Locate the cell with the specified text and output its [x, y] center coordinate. 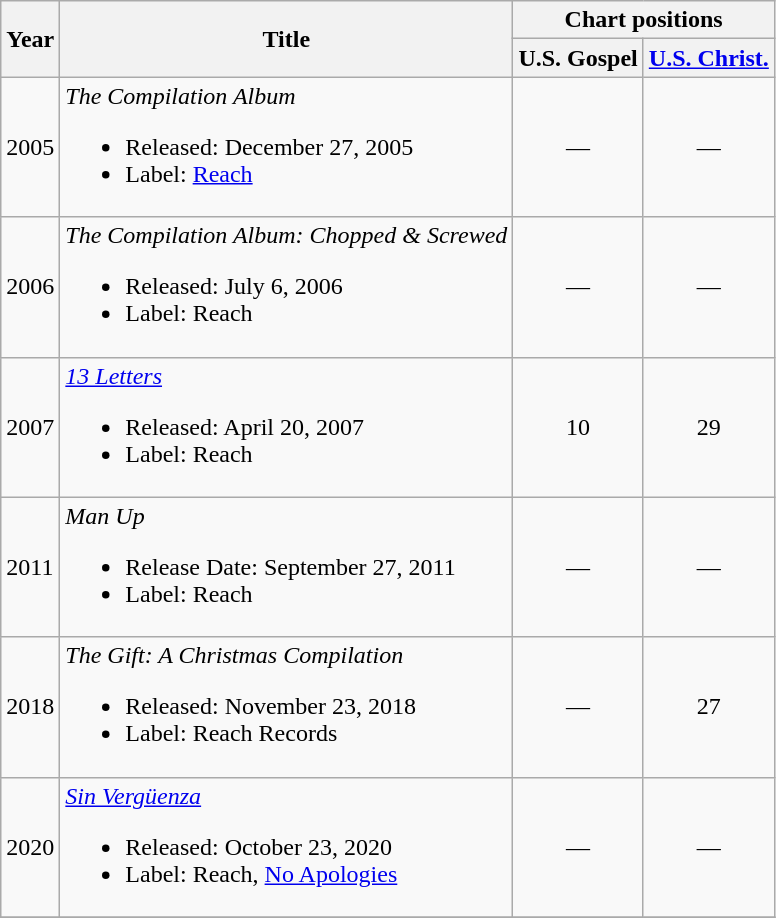
2018 [30, 707]
29 [708, 427]
The Compilation AlbumReleased: December 27, 2005Label: Reach [286, 147]
The Gift: A Christmas CompilationReleased: November 23, 2018Label: Reach Records [286, 707]
2006 [30, 287]
2020 [30, 847]
Chart positions [644, 20]
13 LettersReleased: April 20, 2007Label: Reach [286, 427]
Year [30, 39]
2011 [30, 567]
U.S. Gospel [578, 58]
2005 [30, 147]
Man UpRelease Date: September 27, 2011Label: Reach [286, 567]
Title [286, 39]
2007 [30, 427]
Sin VergüenzaReleased: October 23, 2020Label: Reach, No Apologies [286, 847]
10 [578, 427]
U.S. Christ. [708, 58]
The Compilation Album: Chopped & ScrewedReleased: July 6, 2006Label: Reach [286, 287]
27 [708, 707]
